Search for the cell housing the specified text and yield its [x, y] center coordinate. 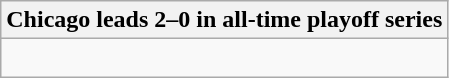
Chicago leads 2–0 in all-time playoff series [224, 20]
